Determine the (X, Y) coordinate at the center of the cell enclosing the given text.  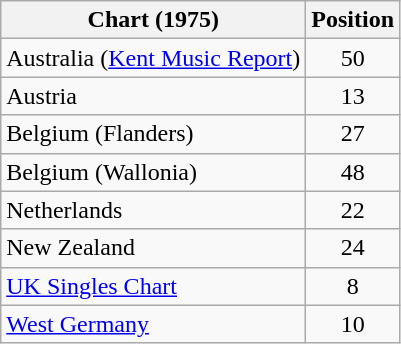
Belgium (Wallonia) (154, 172)
West Germany (154, 324)
50 (353, 58)
10 (353, 324)
24 (353, 248)
UK Singles Chart (154, 286)
Chart (1975) (154, 20)
27 (353, 134)
13 (353, 96)
8 (353, 286)
22 (353, 210)
Austria (154, 96)
New Zealand (154, 248)
48 (353, 172)
Position (353, 20)
Netherlands (154, 210)
Belgium (Flanders) (154, 134)
Australia (Kent Music Report) (154, 58)
